Output the [x, y] coordinate of the center of the cell containing the given text.  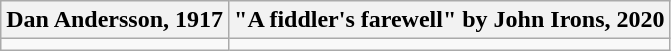
Dan Andersson, 1917 [115, 20]
"A fiddler's farewell" by John Irons, 2020 [450, 20]
